Scan for the cell matching the given text and deliver its (x, y) coordinate at center. 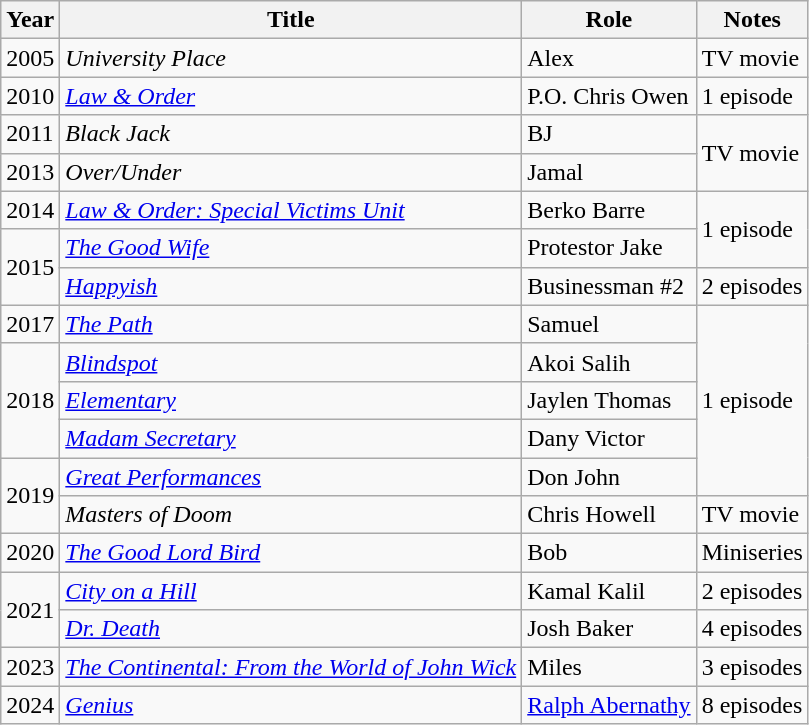
Dr. Death (291, 629)
The Continental: From the World of John Wick (291, 667)
Year (30, 20)
Miniseries (752, 553)
2021 (30, 610)
Black Jack (291, 134)
3 episodes (752, 667)
Dany Victor (609, 438)
Businessman #2 (609, 286)
2015 (30, 267)
Notes (752, 20)
Don John (609, 477)
2020 (30, 553)
City on a Hill (291, 591)
Protestor Jake (609, 248)
BJ (609, 134)
Over/Under (291, 172)
2005 (30, 58)
2017 (30, 324)
Samuel (609, 324)
2019 (30, 496)
Jaylen Thomas (609, 400)
Role (609, 20)
Josh Baker (609, 629)
Bob (609, 553)
Law & Order: Special Victims Unit (291, 210)
2018 (30, 400)
Akoi Salih (609, 362)
Law & Order (291, 96)
Masters of Doom (291, 515)
The Good Wife (291, 248)
Kamal Kalil (609, 591)
2014 (30, 210)
2023 (30, 667)
2013 (30, 172)
Alex (609, 58)
Blindspot (291, 362)
Happyish (291, 286)
8 episodes (752, 705)
Jamal (609, 172)
Title (291, 20)
4 episodes (752, 629)
Ralph Abernathy (609, 705)
2010 (30, 96)
2011 (30, 134)
Madam Secretary (291, 438)
Genius (291, 705)
University Place (291, 58)
Chris Howell (609, 515)
Elementary (291, 400)
Berko Barre (609, 210)
The Good Lord Bird (291, 553)
Miles (609, 667)
2024 (30, 705)
The Path (291, 324)
Great Performances (291, 477)
P.O. Chris Owen (609, 96)
